For the text-containing cell, return its midpoint in [x, y] coordinate format. 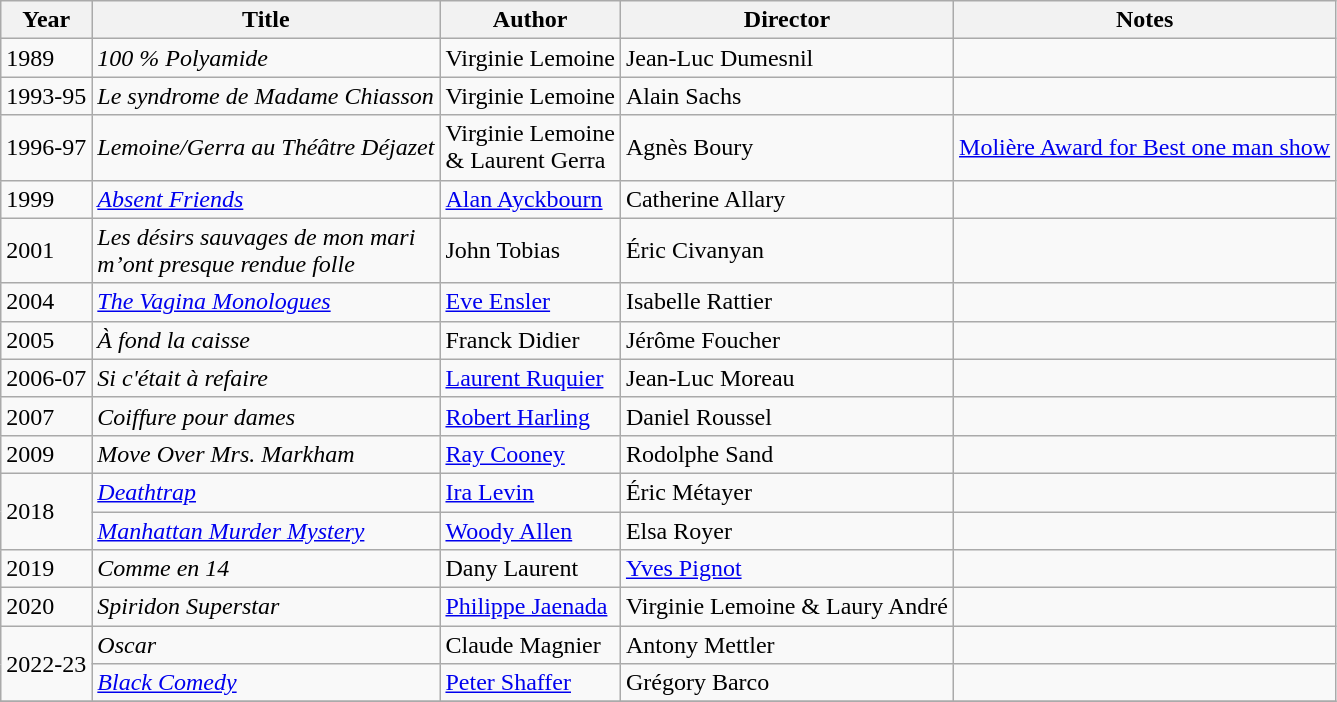
2009 [46, 454]
À fond la caisse [266, 340]
Lemoine/Gerra au Théâtre Déjazet [266, 148]
Coiffure pour dames [266, 416]
Move Over Mrs. Markham [266, 454]
Absent Friends [266, 199]
Jérôme Foucher [786, 340]
1999 [46, 199]
Philippe Jaenada [530, 607]
Éric Métayer [786, 492]
Black Comedy [266, 683]
Year [46, 20]
1989 [46, 58]
Oscar [266, 645]
Isabelle Rattier [786, 302]
2007 [46, 416]
Les désirs sauvages de mon mari m’ont presque rendue folle [266, 250]
2019 [46, 569]
2022-23 [46, 664]
Le syndrome de Madame Chiasson [266, 96]
Franck Didier [530, 340]
Antony Mettler [786, 645]
Peter Shaffer [530, 683]
John Tobias [530, 250]
Claude Magnier [530, 645]
Elsa Royer [786, 531]
The Vagina Monologues [266, 302]
Rodolphe Sand [786, 454]
Agnès Boury [786, 148]
Spiridon Superstar [266, 607]
Robert Harling [530, 416]
Director [786, 20]
2001 [46, 250]
Éric Civanyan [786, 250]
Comme en 14 [266, 569]
Virginie Lemoine & Laurent Gerra [530, 148]
Woody Allen [530, 531]
Si c'était à refaire [266, 378]
Laurent Ruquier [530, 378]
2006-07 [46, 378]
Jean-Luc Moreau [786, 378]
Alan Ayckbourn [530, 199]
2004 [46, 302]
100 % Polyamide [266, 58]
Yves Pignot [786, 569]
Jean-Luc Dumesnil [786, 58]
Author [530, 20]
Notes [1145, 20]
Catherine Allary [786, 199]
Title [266, 20]
Ira Levin [530, 492]
Dany Laurent [530, 569]
2020 [46, 607]
Eve Ensler [530, 302]
1996-97 [46, 148]
2005 [46, 340]
Molière Award for Best one man show [1145, 148]
Ray Cooney [530, 454]
Alain Sachs [786, 96]
Manhattan Murder Mystery [266, 531]
Deathtrap [266, 492]
Virginie Lemoine & Laury André [786, 607]
1993-95 [46, 96]
Grégory Barco [786, 683]
Daniel Roussel [786, 416]
2018 [46, 511]
